Search for the cell housing the specified text and yield its (X, Y) center coordinate. 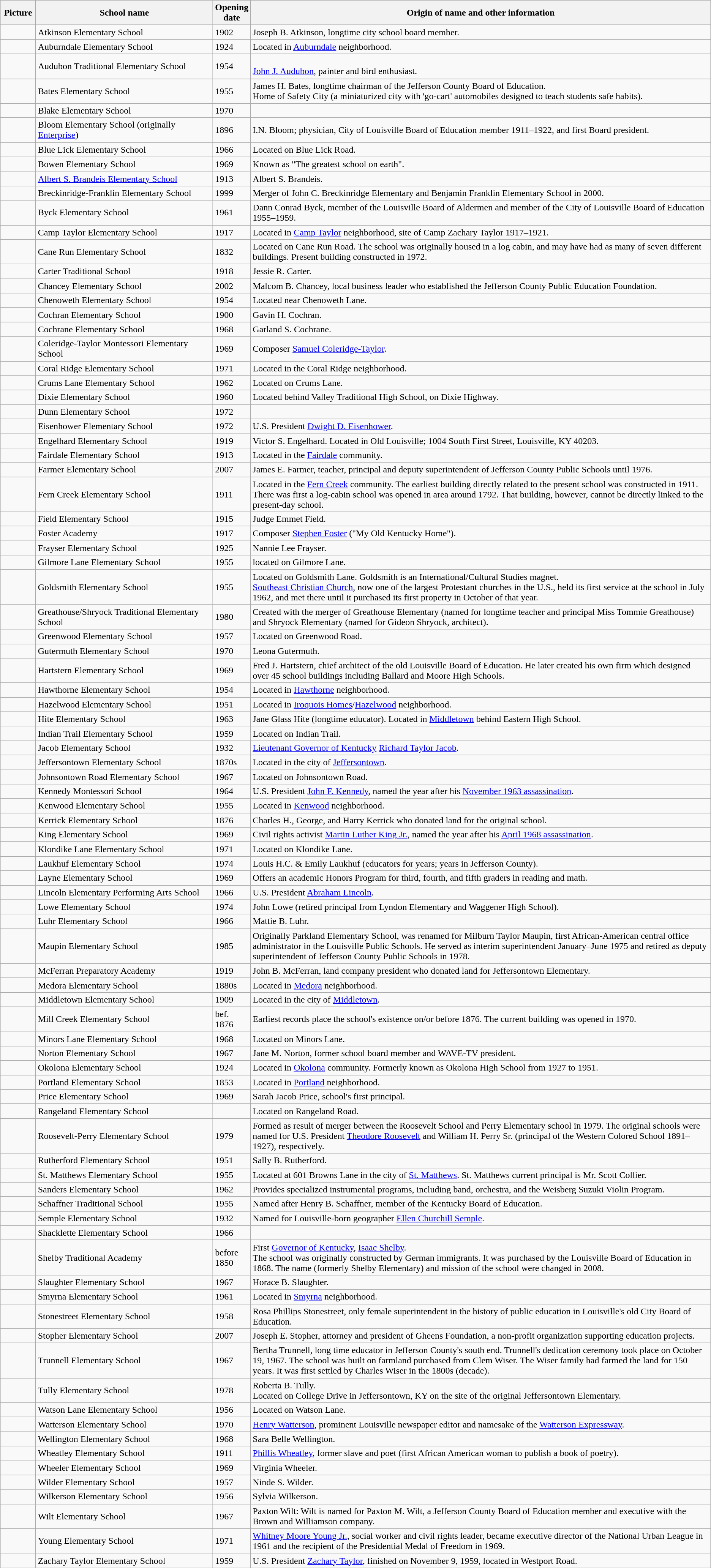
Wilder Elementary School (124, 1482)
Norton Elementary School (124, 1053)
U.S. President John F. Kennedy, named the year after his November 1963 assassination. (481, 791)
Jane M. Norton, former school board member and WAVE-TV president. (481, 1053)
Price Elementary School (124, 1097)
Located in Camp Taylor neighborhood, site of Camp Zachary Taylor 1917–1921. (481, 232)
Blue Lick Elementary School (124, 150)
located on Gilmore Lane. (481, 562)
Located on Indian Trail. (481, 733)
Earliest records place the school's existence on/or before 1876. The current building was opened in 1970. (481, 1019)
Trunnell Elementary School (124, 1361)
Coleridge-Taylor Montessori Elementary School (124, 349)
Greenwood Elementary School (124, 636)
Greathouse/Shryock Traditional Elementary School (124, 617)
Johnsontown Road Elementary School (124, 777)
Young Elementary School (124, 1541)
Tully Elementary School (124, 1391)
Leona Gutermuth. (481, 651)
Cane Run Elementary School (124, 252)
Located in Iroquois Homes/Hazelwood neighborhood. (481, 704)
Jessie R. Carter. (481, 272)
before 1850 (232, 1257)
Located in the city of Jeffersontown. (481, 762)
1978 (232, 1391)
Located on Greenwood Road. (481, 636)
Located in Portland neighborhood. (481, 1082)
Located in Kenwood neighborhood. (481, 806)
Located on Klondike Lane. (481, 849)
Luhr Elementary School (124, 921)
Klondike Lane Elementary School (124, 849)
Henry Watterson, prominent Louisville newspaper editor and namesake of the Watterson Expressway. (481, 1424)
Hawthorne Elementary School (124, 690)
Located near Chenoweth Lane. (481, 300)
U.S. President Dwight D. Eisenhower. (481, 426)
Virginia Wheeler. (481, 1468)
Medora Elementary School (124, 985)
Smyrna Elementary School (124, 1296)
Provides specialized instrumental programs, including band, orchestra, and the Weisberg Suzuki Violin Program. (481, 1189)
Ninde S. Wilder. (481, 1482)
Jeffersontown Elementary School (124, 762)
Victor S. Engelhard. Located in Old Louisville; 1004 South First Street, Louisville, KY 40203. (481, 441)
Charles H., George, and Harry Kerrick who donated land for the original school. (481, 820)
Horace B. Slaughter. (481, 1282)
Sara Belle Wellington. (481, 1439)
Located on Minors Lane. (481, 1039)
Wheatley Elementary School (124, 1453)
1896 (232, 130)
Goldsmith Elementary School (124, 587)
Lieutenant Governor of Kentucky Richard Taylor Jacob. (481, 748)
Located on Watson Lane. (481, 1410)
School name (124, 13)
Atkinson Elementary School (124, 32)
Located in Hawthorne neighborhood. (481, 690)
Malcom B. Chancey, local business leader who established the Jefferson County Public Education Foundation. (481, 286)
Wheeler Elementary School (124, 1468)
King Elementary School (124, 835)
Hite Elementary School (124, 719)
Lowe Elementary School (124, 907)
Phillis Wheatley, former slave and poet (first African American woman to publish a book of poetry). (481, 1453)
Dann Conrad Byck, member of the Louisville Board of Aldermen and member of the City of Louisville Board of Education 1955–1959. (481, 213)
1876 (232, 820)
McFerran Preparatory Academy (124, 971)
Wellington Elementary School (124, 1439)
1960 (232, 397)
Located in Smyrna neighborhood. (481, 1296)
1909 (232, 1000)
Watson Lane Elementary School (124, 1410)
1902 (232, 32)
1853 (232, 1082)
Farmer Elementary School (124, 469)
John J. Audubon, painter and bird enthusiast. (481, 66)
Shacklette Elementary School (124, 1233)
Camp Taylor Elementary School (124, 232)
Stonestreet Elementary School (124, 1316)
St. Matthews Elementary School (124, 1175)
Shelby Traditional Academy (124, 1257)
Louis H.C. & Emily Laukhuf (educators for years; years in Jefferson County). (481, 864)
Named for Louisville-born geographer Ellen Churchill Semple. (481, 1218)
Origin of name and other information (481, 13)
Paxton Wilt: Wilt is named for Paxton M. Wilt, a Jefferson County Board of Education member and executive with the Brown and Williamson company. (481, 1516)
Wilt Elementary School (124, 1516)
Jacob Elementary School (124, 748)
Bowen Elementary School (124, 164)
1979 (232, 1136)
Judge Emmet Field. (481, 519)
Rosa Phillips Stonestreet, only female superintendent in the history of public education in Louisville's old City Board of Education. (481, 1316)
Hazelwood Elementary School (124, 704)
Field Elementary School (124, 519)
Jane Glass Hite (longtime educator). Located in Middletown behind Eastern High School. (481, 719)
Lincoln Elementary Performing Arts School (124, 892)
Byck Elementary School (124, 213)
Watterson Elementary School (124, 1424)
Known as "The greatest school on earth". (481, 164)
Minors Lane Elementary School (124, 1039)
Nannie Lee Frayser. (481, 548)
Sylvia Wilkerson. (481, 1497)
Located at 601 Browns Lane in the city of St. Matthews. St. Matthews current principal is Mr. Scott Collier. (481, 1175)
Engelhard Elementary School (124, 441)
Maupin Elementary School (124, 946)
bef. 1876 (232, 1019)
Located on Rangeland Road. (481, 1111)
Mattie B. Luhr. (481, 921)
Garland S. Cochrane. (481, 329)
Mill Creek Elementary School (124, 1019)
Crums Lane Elementary School (124, 383)
John B. McFerran, land company president who donated land for Jeffersontown Elementary. (481, 971)
Blake Elementary School (124, 111)
Kerrick Elementary School (124, 820)
Kennedy Montessori School (124, 791)
Located on Blue Lick Road. (481, 150)
Kenwood Elementary School (124, 806)
Sanders Elementary School (124, 1189)
Auburndale Elementary School (124, 47)
Composer Samuel Coleridge-Taylor. (481, 349)
1999 (232, 193)
Dixie Elementary School (124, 397)
Roberta B. Tully.Located on College Drive in Jeffersontown, KY on the site of the original Jeffersontown Elementary. (481, 1391)
Bates Elementary School (124, 91)
1870s (232, 762)
Fairdale Elementary School (124, 455)
Chancey Elementary School (124, 286)
James E. Farmer, teacher, principal and deputy superintendent of Jefferson County Public Schools until 1976. (481, 469)
Joseph E. Stopher, attorney and president of Gheens Foundation, a non-profit organization supporting education projects. (481, 1336)
Okolona Elementary School (124, 1068)
Semple Elementary School (124, 1218)
Located in the city of Middletown. (481, 1000)
1925 (232, 548)
2002 (232, 286)
Joseph B. Atkinson, longtime city school board member. (481, 32)
Sarah Jacob Price, school's first principal. (481, 1097)
Named after Henry B. Schaffner, member of the Kentucky Board of Education. (481, 1204)
Layne Elementary School (124, 878)
Located on Crums Lane. (481, 383)
Rangeland Elementary School (124, 1111)
1964 (232, 791)
1918 (232, 272)
Portland Elementary School (124, 1082)
Breckinridge-Franklin Elementary School (124, 193)
Indian Trail Elementary School (124, 733)
Opening date (232, 13)
Civil rights activist Martin Luther King Jr., named the year after his April 1968 assassination. (481, 835)
Picture (18, 13)
Frayser Elementary School (124, 548)
Schaffner Traditional School (124, 1204)
Composer Stephen Foster ("My Old Kentucky Home"). (481, 534)
Zachary Taylor Elementary School (124, 1560)
1900 (232, 315)
Eisenhower Elementary School (124, 426)
Located in Okolona community. Formerly known as Okolona High School from 1927 to 1951. (481, 1068)
1915 (232, 519)
Merger of John C. Breckinridge Elementary and Benjamin Franklin Elementary School in 2000. (481, 193)
1963 (232, 719)
Stopher Elementary School (124, 1336)
Gilmore Lane Elementary School (124, 562)
Albert S. Brandeis. (481, 178)
Located in Medora neighborhood. (481, 985)
Sally B. Rutherford. (481, 1161)
Dunn Elementary School (124, 412)
Slaughter Elementary School (124, 1282)
Wilkerson Elementary School (124, 1497)
Gavin H. Cochran. (481, 315)
Gutermuth Elementary School (124, 651)
Located on Johnsontown Road. (481, 777)
Chenoweth Elementary School (124, 300)
U.S. President Zachary Taylor, finished on November 9, 1959, located in Westport Road. (481, 1560)
Located behind Valley Traditional High School, on Dixie Highway. (481, 397)
I.N. Bloom; physician, City of Louisville Board of Education member 1911–1922, and first Board president. (481, 130)
1980 (232, 617)
1832 (232, 252)
Rutherford Elementary School (124, 1161)
Audubon Traditional Elementary School (124, 66)
Fern Creek Elementary School (124, 494)
1958 (232, 1316)
Located in the Fairdale community. (481, 455)
John Lowe (retired principal from Lyndon Elementary and Waggener High School). (481, 907)
Middletown Elementary School (124, 1000)
Carter Traditional School (124, 272)
Roosevelt-Perry Elementary School (124, 1136)
Located in the Coral Ridge neighborhood. (481, 368)
Offers an academic Honors Program for third, fourth, and fifth graders in reading and math. (481, 878)
Bloom Elementary School (originally Enterprise) (124, 130)
1880s (232, 985)
Foster Academy (124, 534)
Cochran Elementary School (124, 315)
Cochrane Elementary School (124, 329)
Albert S. Brandeis Elementary School (124, 178)
Coral Ridge Elementary School (124, 368)
Located in Auburndale neighborhood. (481, 47)
Hartstern Elementary School (124, 671)
U.S. President Abraham Lincoln. (481, 892)
1985 (232, 946)
Laukhuf Elementary School (124, 864)
